Detect which cell encompasses the target text, then output its (X, Y) center coordinate. 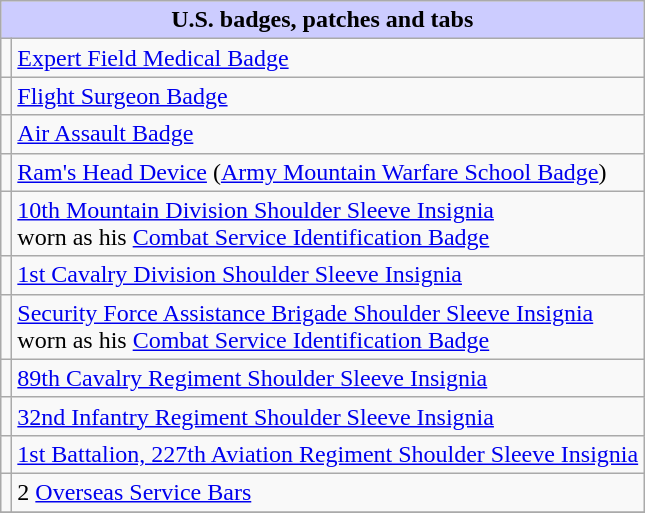
Air Assault Badge (328, 134)
U.S. badges, patches and tabs (322, 20)
1st Cavalry Division Shoulder Sleeve Insignia (328, 275)
32nd Infantry Regiment Shoulder Sleeve Insignia (328, 416)
Flight Surgeon Badge (328, 96)
Security Force Assistance Brigade Shoulder Sleeve Insigniaworn as his Combat Service Identification Badge (328, 326)
1st Battalion, 227th Aviation Regiment Shoulder Sleeve Insignia (328, 454)
2 Overseas Service Bars (328, 492)
89th Cavalry Regiment Shoulder Sleeve Insignia (328, 378)
Ram's Head Device (Army Mountain Warfare School Badge) (328, 172)
Expert Field Medical Badge (328, 58)
10th Mountain Division Shoulder Sleeve Insigniaworn as his Combat Service Identification Badge (328, 224)
